Provide the [X, Y] coordinate of the cell's center where the given text is located.  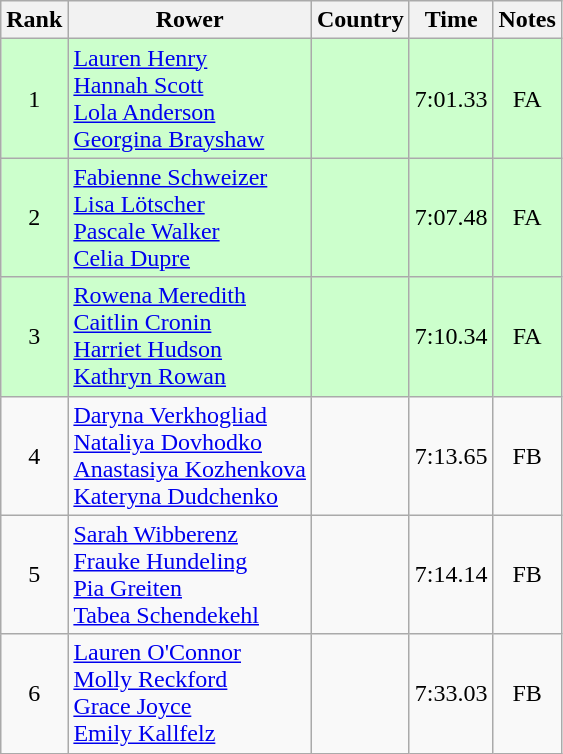
Country [361, 20]
7:01.33 [451, 98]
7:13.65 [451, 456]
7:14.14 [451, 574]
7:10.34 [451, 336]
Notes [527, 20]
Fabienne SchweizerLisa LötscherPascale WalkerCelia Dupre [190, 218]
Lauren O'ConnorMolly ReckfordGrace JoyceEmily Kallfelz [190, 694]
Rowena MeredithCaitlin CroninHarriet HudsonKathryn Rowan [190, 336]
2 [34, 218]
5 [34, 574]
Time [451, 20]
Daryna VerkhogliadNataliya DovhodkoAnastasiya KozhenkovaKateryna Dudchenko [190, 456]
Rower [190, 20]
7:07.48 [451, 218]
Lauren HenryHannah ScottLola AndersonGeorgina Brayshaw [190, 98]
1 [34, 98]
Rank [34, 20]
7:33.03 [451, 694]
6 [34, 694]
Sarah WibberenzFrauke HundelingPia GreitenTabea Schendekehl [190, 574]
4 [34, 456]
3 [34, 336]
